Detect which cell encompasses the target text, then output its [X, Y] center coordinate. 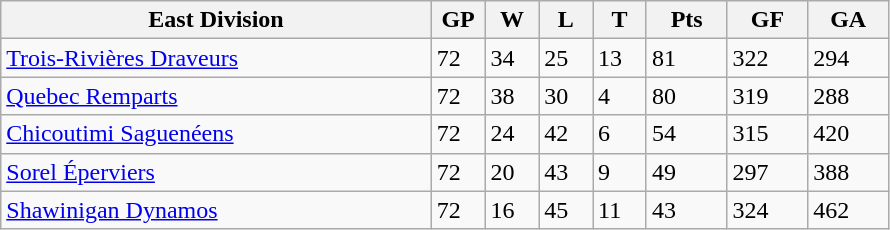
Chicoutimi Saguenéens [216, 134]
322 [768, 58]
81 [686, 58]
T [620, 20]
24 [512, 134]
38 [512, 96]
45 [566, 210]
East Division [216, 20]
54 [686, 134]
Pts [686, 20]
462 [848, 210]
13 [620, 58]
4 [620, 96]
315 [768, 134]
GF [768, 20]
420 [848, 134]
34 [512, 58]
Sorel Éperviers [216, 172]
11 [620, 210]
49 [686, 172]
324 [768, 210]
288 [848, 96]
L [566, 20]
30 [566, 96]
Trois-Rivières Draveurs [216, 58]
Shawinigan Dynamos [216, 210]
W [512, 20]
16 [512, 210]
6 [620, 134]
297 [768, 172]
20 [512, 172]
Quebec Remparts [216, 96]
9 [620, 172]
25 [566, 58]
42 [566, 134]
GP [458, 20]
GA [848, 20]
294 [848, 58]
80 [686, 96]
388 [848, 172]
319 [768, 96]
